For the text-containing cell, return its midpoint in [X, Y] coordinate format. 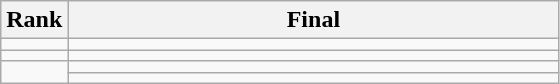
Final [314, 20]
Rank [34, 20]
